Return (x, y) of the center of cell containing provided text 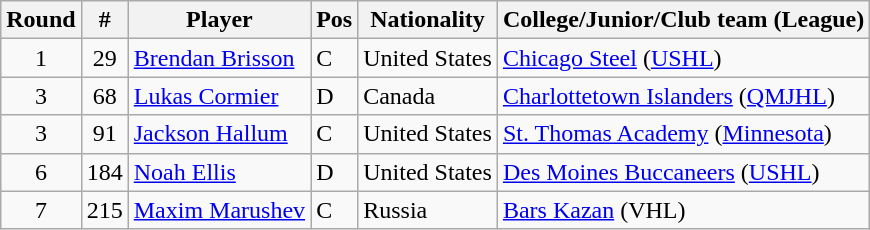
Chicago Steel (USHL) (683, 58)
College/Junior/Club team (League) (683, 20)
Canada (428, 96)
68 (104, 96)
Maxim Marushev (219, 210)
1 (41, 58)
Pos (334, 20)
Player (219, 20)
Bars Kazan (VHL) (683, 210)
# (104, 20)
Nationality (428, 20)
Charlottetown Islanders (QMJHL) (683, 96)
St. Thomas Academy (Minnesota) (683, 134)
7 (41, 210)
Des Moines Buccaneers (USHL) (683, 172)
184 (104, 172)
29 (104, 58)
Russia (428, 210)
91 (104, 134)
215 (104, 210)
6 (41, 172)
Lukas Cormier (219, 96)
Jackson Hallum (219, 134)
Round (41, 20)
Brendan Brisson (219, 58)
Noah Ellis (219, 172)
